Return [x, y] of the center of cell containing provided text 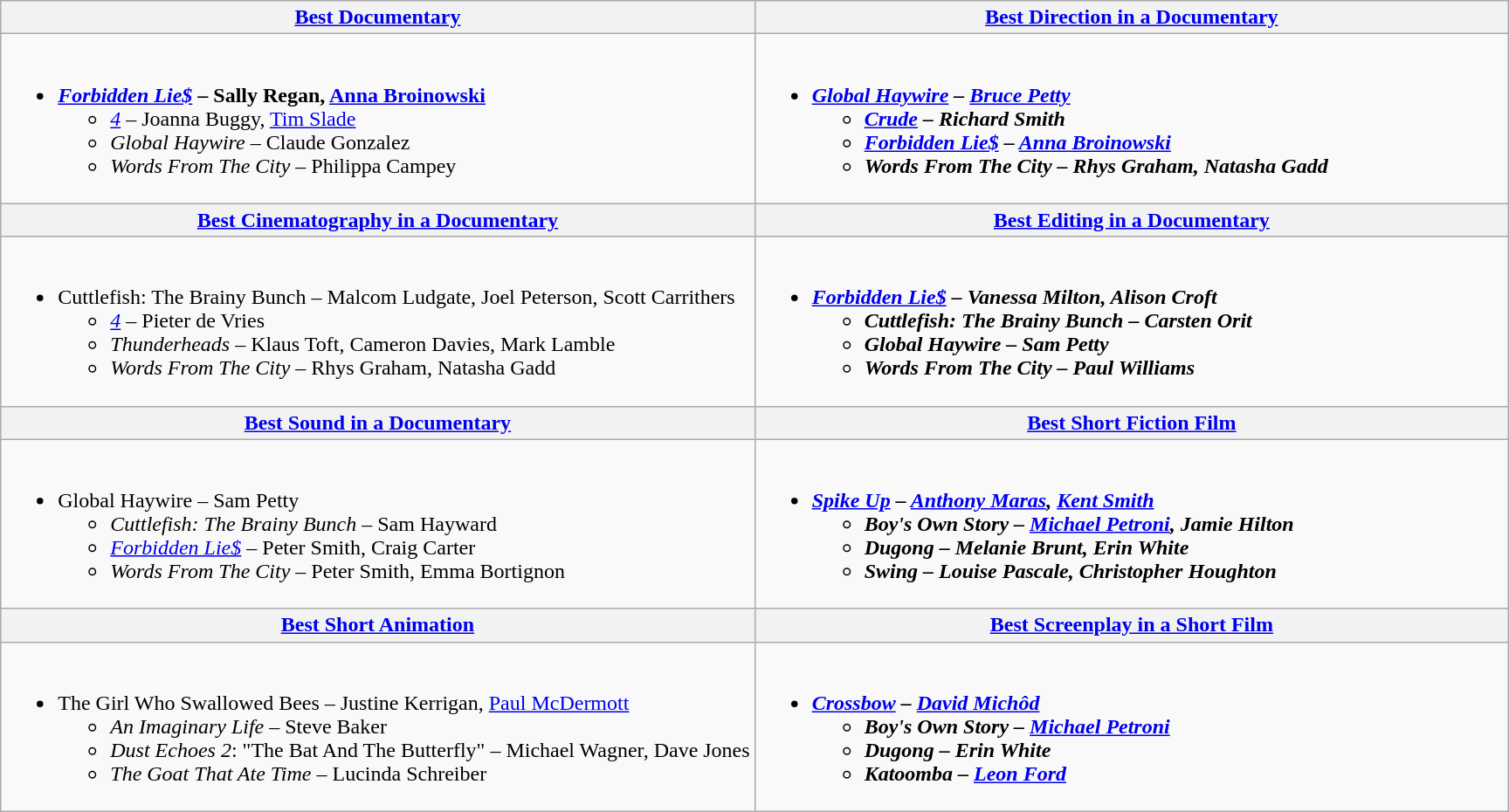
Best Sound in a Documentary [377, 423]
Best Direction in a Documentary [1132, 17]
Crossbow – David MichôdBoy's Own Story – Michael PetroniDugong – Erin WhiteKatoomba – Leon Ford [1132, 726]
Best Documentary [377, 17]
Forbidden Lie$ – Sally Regan, Anna Broinowski4 – Joanna Buggy, Tim SladeGlobal Haywire – Claude GonzalezWords From The City – Philippa Campey [377, 119]
Best Screenplay in a Short Film [1132, 625]
Best Short Animation [377, 625]
Forbidden Lie$ – Vanessa Milton, Alison CroftCuttlefish: The Brainy Bunch – Carsten OritGlobal Haywire – Sam PettyWords From The City – Paul Williams [1132, 321]
Best Cinematography in a Documentary [377, 220]
Best Editing in a Documentary [1132, 220]
Global Haywire – Bruce PettyCrude – Richard SmithForbidden Lie$ – Anna BroinowskiWords From The City – Rhys Graham, Natasha Gadd [1132, 119]
Best Short Fiction Film [1132, 423]
